Find where the given text appears and provide that cell's center as [x, y] coordinate. 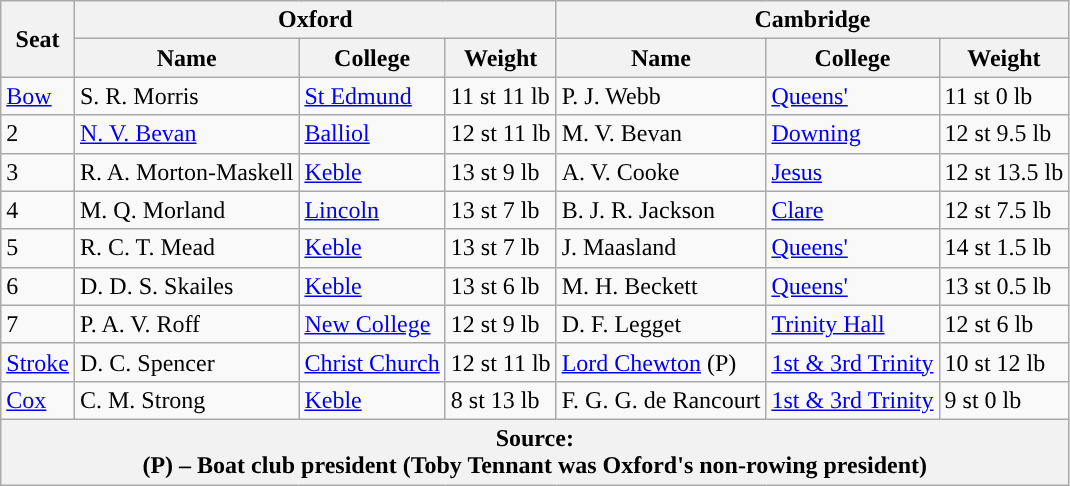
7 [38, 324]
12 st 6 lb [1004, 324]
13 st 9 lb [500, 172]
P. A. V. Roff [186, 324]
Lincoln [372, 210]
Lord Chewton (P) [661, 362]
D. D. S. Skailes [186, 286]
2 [38, 134]
Source:(P) – Boat club president (Toby Tennant was Oxford's non-rowing president) [535, 452]
N. V. Bevan [186, 134]
Jesus [852, 172]
C. M. Strong [186, 400]
St Edmund [372, 96]
12 st 13.5 lb [1004, 172]
B. J. R. Jackson [661, 210]
Christ Church [372, 362]
New College [372, 324]
14 st 1.5 lb [1004, 248]
6 [38, 286]
Balliol [372, 134]
11 st 11 lb [500, 96]
11 st 0 lb [1004, 96]
Clare [852, 210]
12 st 9 lb [500, 324]
9 st 0 lb [1004, 400]
R. C. T. Mead [186, 248]
Downing [852, 134]
D. F. Legget [661, 324]
5 [38, 248]
Seat [38, 39]
Oxford [315, 20]
Bow [38, 96]
M. V. Bevan [661, 134]
4 [38, 210]
A. V. Cooke [661, 172]
12 st 7.5 lb [1004, 210]
P. J. Webb [661, 96]
M. Q. Morland [186, 210]
Trinity Hall [852, 324]
8 st 13 lb [500, 400]
R. A. Morton-Maskell [186, 172]
12 st 9.5 lb [1004, 134]
Cox [38, 400]
S. R. Morris [186, 96]
13 st 0.5 lb [1004, 286]
D. C. Spencer [186, 362]
J. Maasland [661, 248]
Stroke [38, 362]
3 [38, 172]
10 st 12 lb [1004, 362]
M. H. Beckett [661, 286]
F. G. G. de Rancourt [661, 400]
13 st 6 lb [500, 286]
Cambridge [812, 20]
